Scan for the cell matching the given text and deliver its [x, y] coordinate at center. 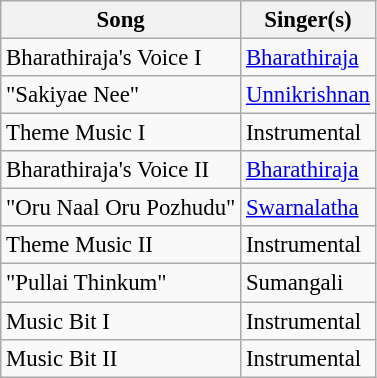
"Oru Naal Oru Pozhudu" [121, 208]
Sumangali [308, 283]
Singer(s) [308, 20]
Song [121, 20]
"Pullai Thinkum" [121, 283]
Theme Music I [121, 133]
Theme Music II [121, 245]
Bharathiraja's Voice II [121, 170]
Swarnalatha [308, 208]
Bharathiraja's Voice I [121, 58]
"Sakiyae Nee" [121, 95]
Music Bit I [121, 321]
Music Bit II [121, 358]
Unnikrishnan [308, 95]
